Capture the cell that displays the provided text and extract its [X, Y] central coordinate. 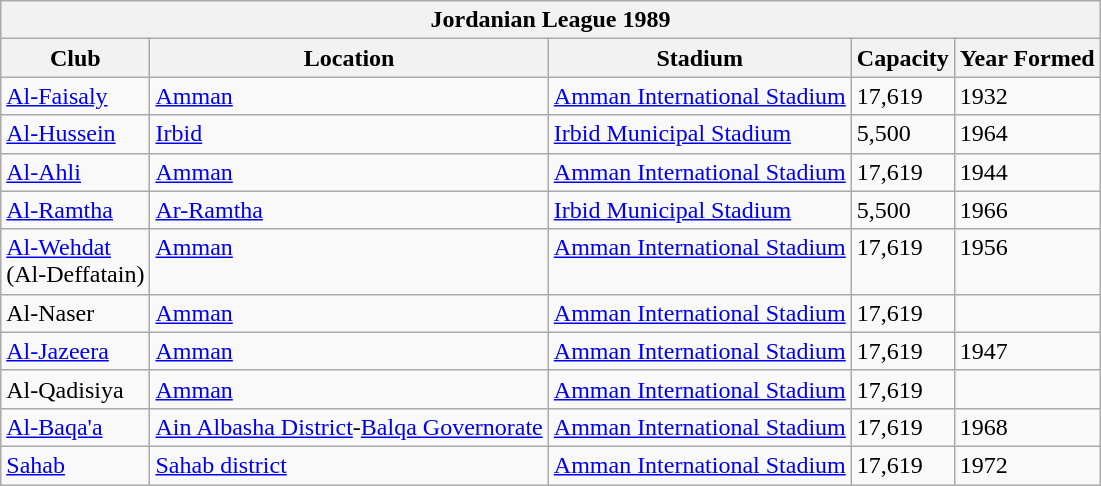
Club [76, 58]
1932 [1027, 96]
Al-Baqa'a [76, 427]
Al-Faisaly [76, 96]
Al-Hussein [76, 134]
Irbid [349, 134]
1956 [1027, 262]
Al-Ahli [76, 172]
1944 [1027, 172]
1964 [1027, 134]
Al-Qadisiya [76, 389]
1968 [1027, 427]
1947 [1027, 351]
Sahab district [349, 465]
Year Formed [1027, 58]
Stadium [700, 58]
Location [349, 58]
Capacity [902, 58]
Al-Wehdat(Al-Deffatain) [76, 262]
1966 [1027, 210]
Jordanian League 1989 [551, 20]
1972 [1027, 465]
Al-Jazeera [76, 351]
Ar-Ramtha [349, 210]
Al-Ramtha [76, 210]
Ain Albasha District-Balqa Governorate [349, 427]
Sahab [76, 465]
Al-Naser [76, 313]
